Detect which cell encompasses the target text, then output its [x, y] center coordinate. 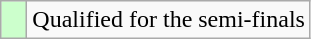
Qualified for the semi-finals [169, 20]
